Search for the cell housing the specified text and yield its [X, Y] center coordinate. 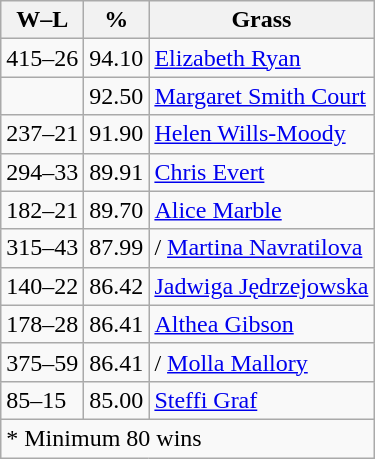
* Minimum 80 wins [188, 438]
Alice Marble [262, 210]
91.90 [116, 134]
415–26 [42, 58]
W–L [42, 20]
178–28 [42, 324]
294–33 [42, 172]
% [116, 20]
/ Molla Mallory [262, 362]
315–43 [42, 248]
237–21 [42, 134]
86.42 [116, 286]
182–21 [42, 210]
85–15 [42, 400]
Margaret Smith Court [262, 96]
Helen Wills-Moody [262, 134]
Jadwiga Jędrzejowska [262, 286]
89.70 [116, 210]
Elizabeth Ryan [262, 58]
94.10 [116, 58]
140–22 [42, 286]
Chris Evert [262, 172]
/ Martina Navratilova [262, 248]
89.91 [116, 172]
92.50 [116, 96]
85.00 [116, 400]
375–59 [42, 362]
87.99 [116, 248]
Althea Gibson [262, 324]
Grass [262, 20]
Steffi Graf [262, 400]
